Pinpoint the cell where the given text exists, returning its (x, y) midpoint coordinate. 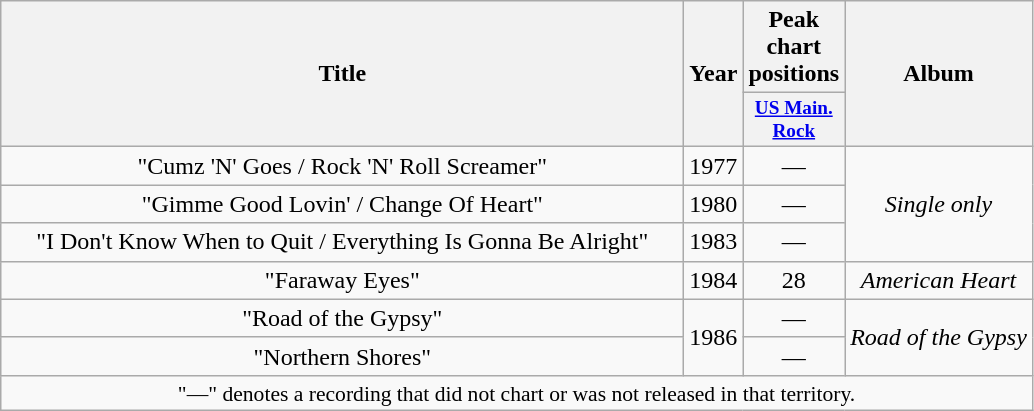
"—" denotes a recording that did not chart or was not released in that territory. (517, 393)
28 (794, 280)
1986 (714, 337)
1977 (714, 166)
"I Don't Know When to Quit / Everything Is Gonna Be Alright" (342, 242)
"Faraway Eyes" (342, 280)
"Cumz 'N' Goes / Rock 'N' Roll Screamer" (342, 166)
Peak chart positions (794, 47)
1983 (714, 242)
Title (342, 74)
Album (939, 74)
"Road of the Gypsy" (342, 318)
"Gimme Good Lovin' / Change Of Heart" (342, 204)
1984 (714, 280)
American Heart (939, 280)
Year (714, 74)
"Northern Shores" (342, 356)
US Main. Rock (794, 120)
1980 (714, 204)
Road of the Gypsy (939, 337)
Single only (939, 204)
